Output the (x, y) coordinate of the center of the cell containing the given text.  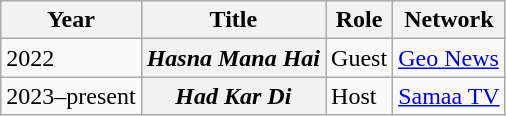
2022 (71, 58)
Year (71, 20)
Geo News (450, 58)
Role (360, 20)
Host (360, 96)
Network (450, 20)
2023–present (71, 96)
Hasna Mana Hai (233, 58)
Samaa TV (450, 96)
Had Kar Di (233, 96)
Title (233, 20)
Guest (360, 58)
